Determine the [X, Y] coordinate at the center of the cell enclosing the given text.  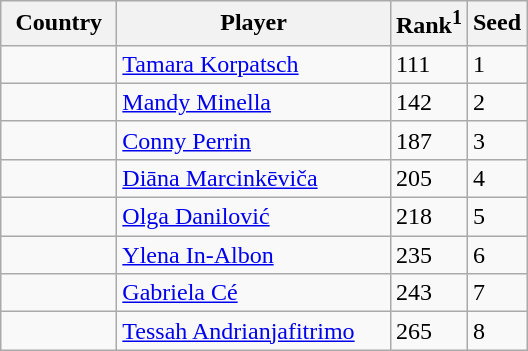
2 [496, 102]
Gabriela Cé [254, 293]
3 [496, 140]
Ylena In-Albon [254, 255]
Diāna Marcinkēviča [254, 178]
Rank1 [428, 24]
265 [428, 331]
Mandy Minella [254, 102]
Player [254, 24]
5 [496, 217]
8 [496, 331]
Seed [496, 24]
218 [428, 217]
6 [496, 255]
Conny Perrin [254, 140]
243 [428, 293]
1 [496, 64]
111 [428, 64]
Tamara Korpatsch [254, 64]
187 [428, 140]
235 [428, 255]
142 [428, 102]
4 [496, 178]
205 [428, 178]
Country [59, 24]
Tessah Andrianjafitrimo [254, 331]
Olga Danilović [254, 217]
7 [496, 293]
